Find where the given text appears and provide that cell's center as (X, Y) coordinate. 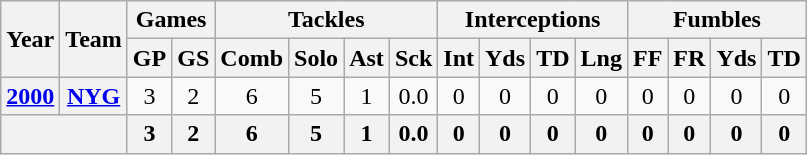
GS (194, 58)
Solo (316, 58)
Lng (601, 58)
GP (149, 58)
Sck (413, 58)
FF (647, 58)
NYG (94, 96)
Int (459, 58)
Games (170, 20)
Interceptions (533, 20)
Year (30, 39)
Tackles (326, 20)
Fumbles (716, 20)
2000 (30, 96)
Comb (252, 58)
Team (94, 39)
FR (690, 58)
Ast (367, 58)
